Determine the [X, Y] coordinate at the center of the cell enclosing the given text.  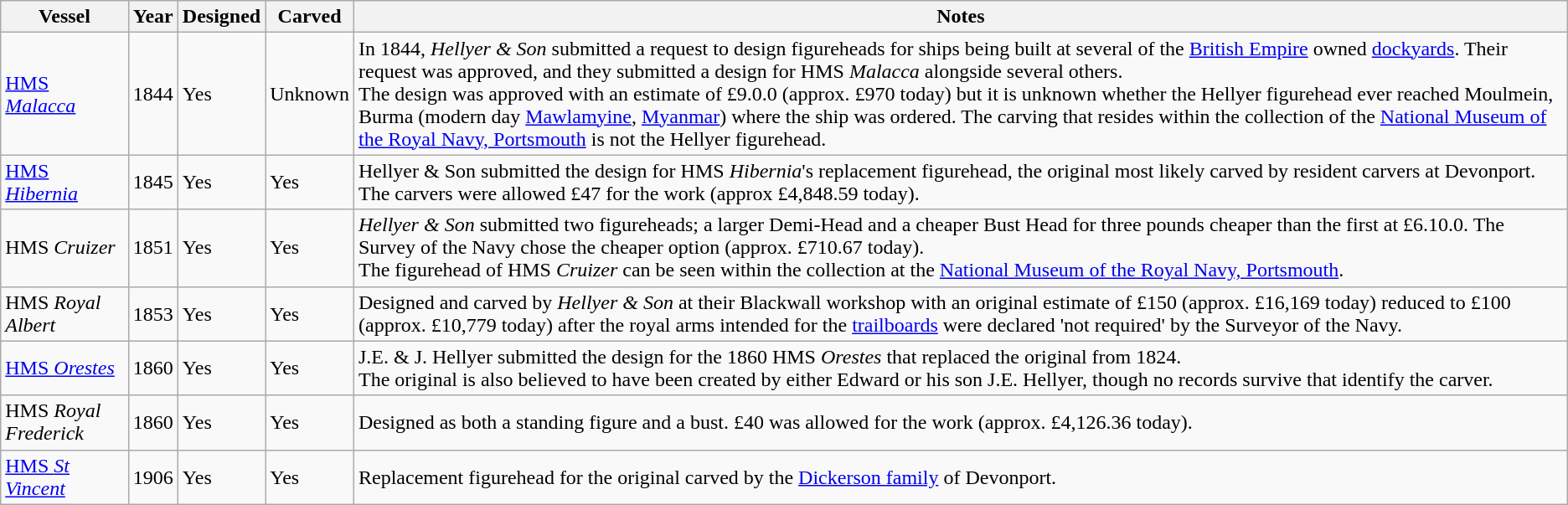
Notes [960, 17]
HMS Royal Albert [65, 313]
Carved [310, 17]
Designed [221, 17]
HMS Hibernia [65, 183]
HMS Cruizer [65, 248]
1853 [152, 313]
Vessel [65, 17]
1906 [152, 477]
1851 [152, 248]
Designed as both a standing figure and a bust. £40 was allowed for the work (approx. £4,126.36 today). [960, 422]
1845 [152, 183]
HMS Royal Frederick [65, 422]
HMS Malacca [65, 94]
Replacement figurehead for the original carved by the Dickerson family of Devonport. [960, 477]
HMS Orestes [65, 368]
Unknown [310, 94]
1844 [152, 94]
HMS St Vincent [65, 477]
Year [152, 17]
